Output the [X, Y] coordinate of the center of the cell containing the given text.  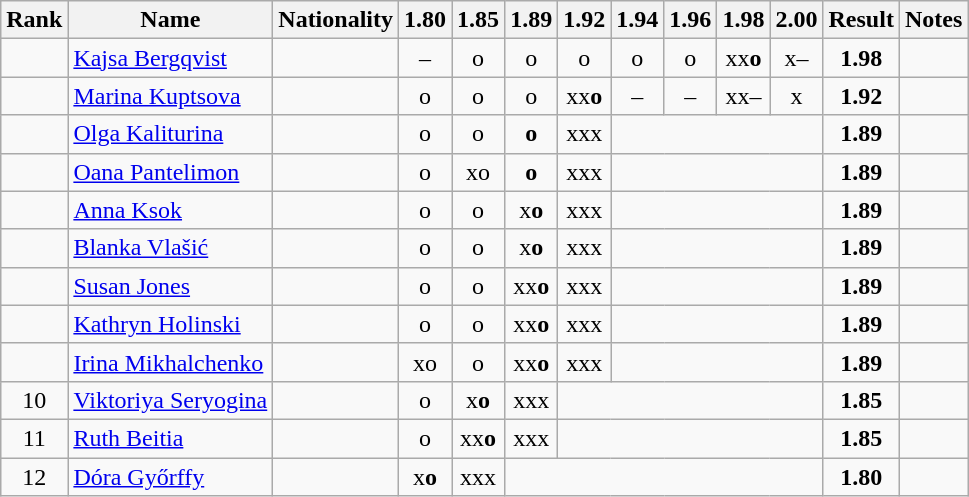
2.00 [796, 20]
11 [34, 438]
Result [861, 20]
x– [796, 58]
Kathryn Holinski [170, 324]
Dóra Győrffy [170, 477]
Susan Jones [170, 286]
Rank [34, 20]
Anna Ksok [170, 210]
10 [34, 400]
xx– [744, 96]
1.96 [690, 20]
1.94 [638, 20]
Blanka Vlašić [170, 248]
Marina Kuptsova [170, 96]
Kajsa Bergqvist [170, 58]
12 [34, 477]
Name [170, 20]
Nationality [336, 20]
Notes [933, 20]
Olga Kaliturina [170, 134]
Irina Mikhalchenko [170, 362]
Ruth Beitia [170, 438]
x [796, 96]
Viktoriya Seryogina [170, 400]
Oana Pantelimon [170, 172]
